Locate the cell with the specified text and output its (X, Y) center coordinate. 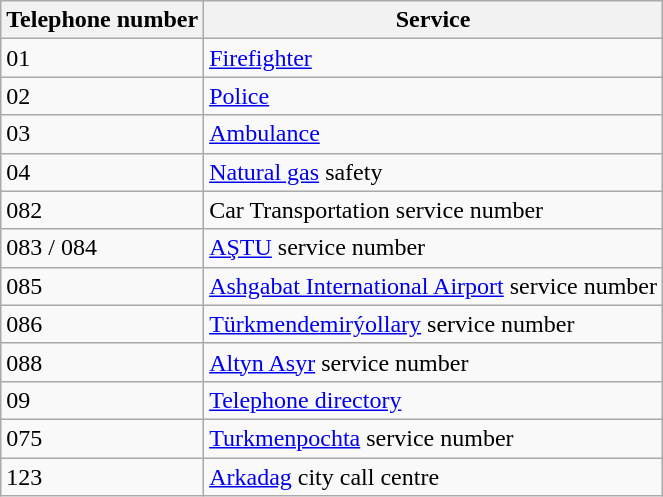
04 (102, 172)
09 (102, 400)
01 (102, 58)
AŞTU service number (434, 248)
Police (434, 96)
Arkadag city call centre (434, 477)
Service (434, 20)
085 (102, 286)
Telephone directory (434, 400)
02 (102, 96)
Ambulance (434, 134)
083 / 084 (102, 248)
075 (102, 438)
Ashgabat International Airport service number (434, 286)
123 (102, 477)
Natural gas safety (434, 172)
Altyn Asyr service number (434, 362)
Firefighter (434, 58)
Telephone number (102, 20)
Car Transportation service number (434, 210)
03 (102, 134)
Turkmenpochta service number (434, 438)
088 (102, 362)
086 (102, 324)
082 (102, 210)
Türkmendemirýollary service number (434, 324)
